Return (x, y) of the center of cell containing provided text 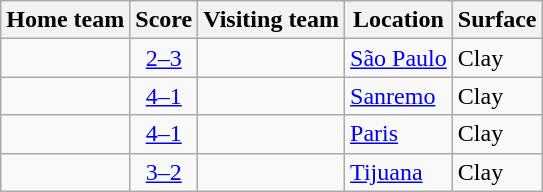
Tijuana (399, 172)
Location (399, 20)
2–3 (164, 58)
Sanremo (399, 96)
3–2 (164, 172)
Paris (399, 134)
São Paulo (399, 58)
Score (164, 20)
Surface (497, 20)
Visiting team (272, 20)
Home team (66, 20)
